Scan for the cell matching the given text and deliver its (X, Y) coordinate at center. 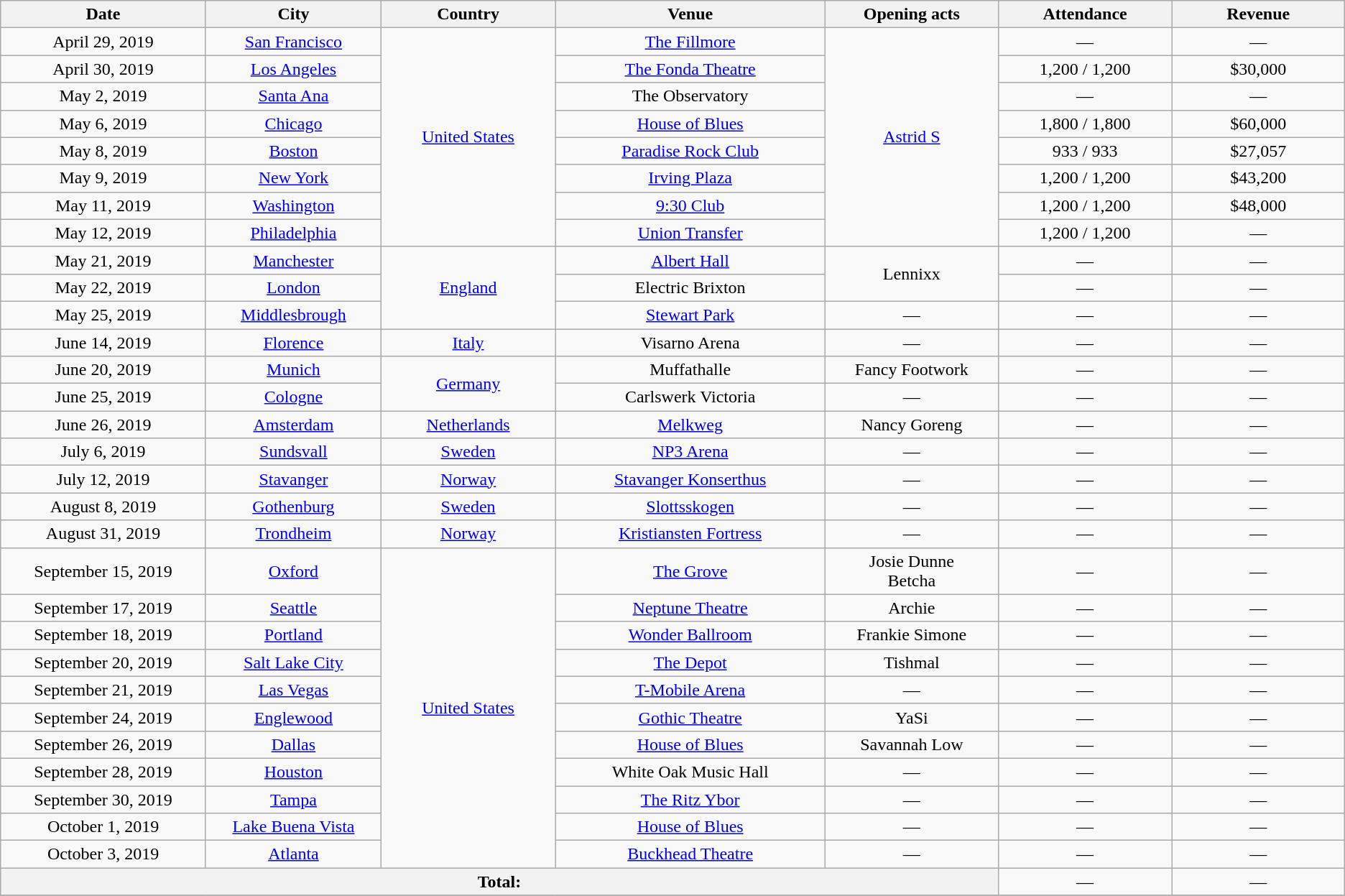
August 8, 2019 (103, 507)
May 25, 2019 (103, 315)
Josie DunneBetcha (912, 571)
Chicago (293, 124)
Santa Ana (293, 96)
September 17, 2019 (103, 608)
The Fillmore (690, 42)
June 20, 2019 (103, 370)
Houston (293, 772)
YaSi (912, 717)
September 20, 2019 (103, 662)
Portland (293, 635)
Philadelphia (293, 233)
Salt Lake City (293, 662)
Sundsvall (293, 452)
NP3 Arena (690, 452)
Carlswerk Victoria (690, 397)
Slottsskogen (690, 507)
Stavanger (293, 479)
$48,000 (1258, 205)
May 8, 2019 (103, 151)
Union Transfer (690, 233)
Opening acts (912, 14)
September 28, 2019 (103, 772)
T-Mobile Arena (690, 690)
933 / 933 (1085, 151)
Englewood (293, 717)
Manchester (293, 260)
July 6, 2019 (103, 452)
Lennixx (912, 274)
Date (103, 14)
$43,200 (1258, 178)
April 29, 2019 (103, 42)
Paradise Rock Club (690, 151)
Buckhead Theatre (690, 854)
May 11, 2019 (103, 205)
Electric Brixton (690, 287)
Muffathalle (690, 370)
September 24, 2019 (103, 717)
July 12, 2019 (103, 479)
London (293, 287)
Netherlands (468, 425)
Italy (468, 343)
The Fonda Theatre (690, 69)
April 30, 2019 (103, 69)
City (293, 14)
Nancy Goreng (912, 425)
Dallas (293, 744)
Total: (499, 882)
Munich (293, 370)
Gothic Theatre (690, 717)
May 21, 2019 (103, 260)
Seattle (293, 608)
Revenue (1258, 14)
Stewart Park (690, 315)
Germany (468, 384)
Florence (293, 343)
Astrid S (912, 137)
Melkweg (690, 425)
June 14, 2019 (103, 343)
Tishmal (912, 662)
Irving Plaza (690, 178)
Kristiansten Fortress (690, 534)
Stavanger Konserthus (690, 479)
White Oak Music Hall (690, 772)
May 22, 2019 (103, 287)
September 15, 2019 (103, 571)
1,800 / 1,800 (1085, 124)
9:30 Club (690, 205)
The Ritz Ybor (690, 800)
Los Angeles (293, 69)
Middlesbrough (293, 315)
May 9, 2019 (103, 178)
September 26, 2019 (103, 744)
Amsterdam (293, 425)
Trondheim (293, 534)
Country (468, 14)
August 31, 2019 (103, 534)
Gothenburg (293, 507)
May 2, 2019 (103, 96)
Lake Buena Vista (293, 827)
San Francisco (293, 42)
$60,000 (1258, 124)
Boston (293, 151)
Oxford (293, 571)
October 3, 2019 (103, 854)
Frankie Simone (912, 635)
Attendance (1085, 14)
The Depot (690, 662)
September 18, 2019 (103, 635)
Savannah Low (912, 744)
Neptune Theatre (690, 608)
Cologne (293, 397)
Archie (912, 608)
May 12, 2019 (103, 233)
The Grove (690, 571)
Albert Hall (690, 260)
Tampa (293, 800)
Atlanta (293, 854)
September 21, 2019 (103, 690)
The Observatory (690, 96)
Las Vegas (293, 690)
$30,000 (1258, 69)
Wonder Ballroom (690, 635)
New York (293, 178)
England (468, 287)
June 26, 2019 (103, 425)
June 25, 2019 (103, 397)
May 6, 2019 (103, 124)
October 1, 2019 (103, 827)
Washington (293, 205)
Venue (690, 14)
Fancy Footwork (912, 370)
$27,057 (1258, 151)
September 30, 2019 (103, 800)
Visarno Arena (690, 343)
